Return the (X, Y) coordinate for the center point of the cell that contains the specified text.  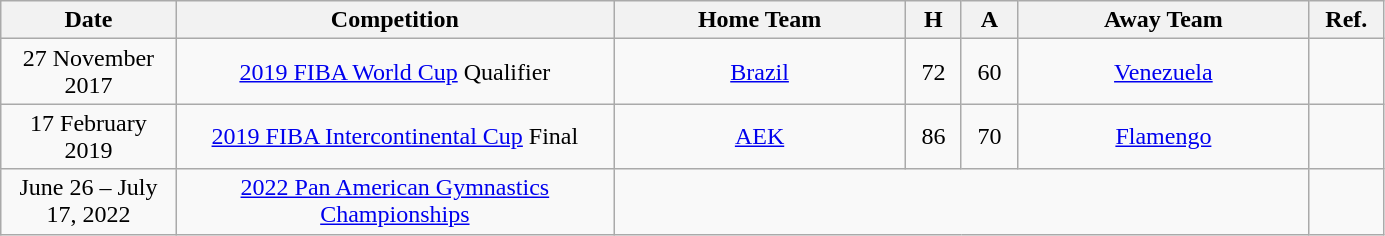
86 (933, 136)
Date (88, 20)
Home Team (760, 20)
Competition (395, 20)
Ref. (1346, 20)
A (989, 20)
Flamengo (1164, 136)
AEK (760, 136)
Brazil (760, 72)
17 February 2019 (88, 136)
2019 FIBA Intercontinental Cup Final (395, 136)
60 (989, 72)
2022 Pan American Gymnastics Championships (395, 202)
27 November 2017 (88, 72)
70 (989, 136)
June 26 – July 17, 2022 (88, 202)
2019 FIBA World Cup Qualifier (395, 72)
Venezuela (1164, 72)
72 (933, 72)
H (933, 20)
Away Team (1164, 20)
